Scan for the cell matching the given text and deliver its [x, y] coordinate at center. 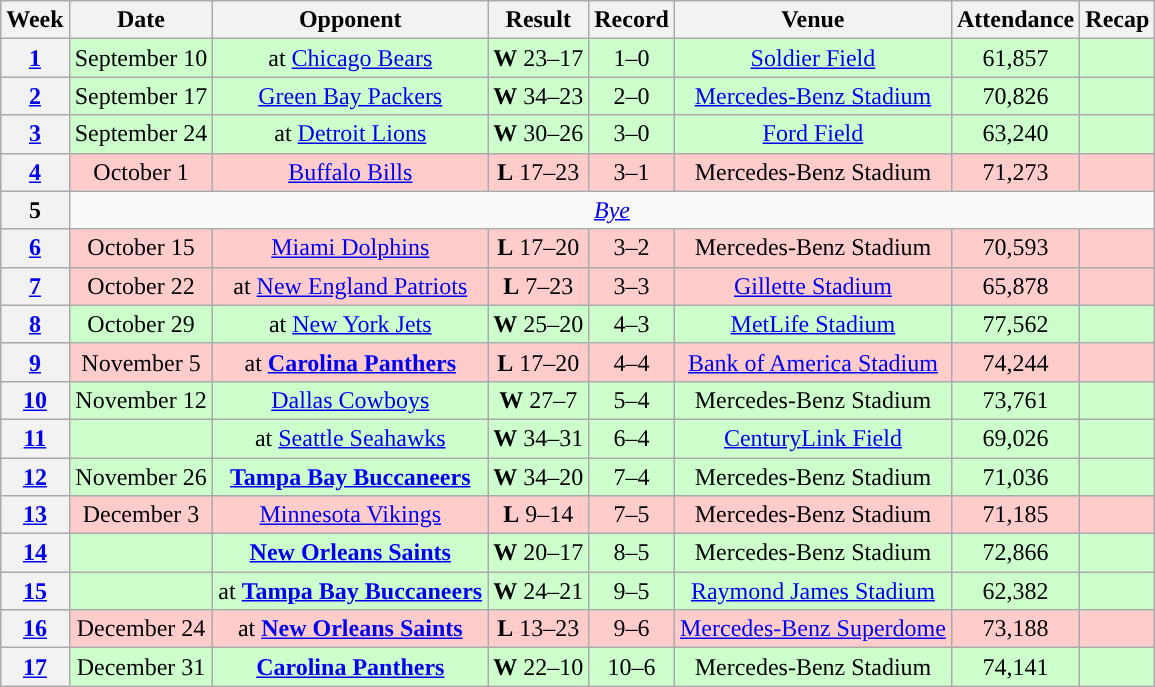
at Carolina Panthers [350, 362]
CenturyLink Field [812, 438]
73,188 [1015, 629]
74,141 [1015, 667]
September 10 [141, 58]
4 [35, 172]
3–3 [632, 286]
Venue [812, 20]
4–4 [632, 362]
7–5 [632, 515]
5 [35, 210]
2 [35, 96]
at New England Patriots [350, 286]
November 5 [141, 362]
Gillette Stadium [812, 286]
W 34–23 [538, 96]
Minnesota Vikings [350, 515]
October 1 [141, 172]
69,026 [1015, 438]
Soldier Field [812, 58]
10 [35, 400]
Result [538, 20]
at Seattle Seahawks [350, 438]
8 [35, 324]
Raymond James Stadium [812, 591]
62,382 [1015, 591]
Date [141, 20]
W 24–21 [538, 591]
72,866 [1015, 553]
6–4 [632, 438]
5–4 [632, 400]
Dallas Cowboys [350, 400]
at New York Jets [350, 324]
11 [35, 438]
December 31 [141, 667]
Week [35, 20]
3–0 [632, 134]
Buffalo Bills [350, 172]
7–4 [632, 477]
13 [35, 515]
1–0 [632, 58]
L 7–23 [538, 286]
10–6 [632, 667]
Record [632, 20]
Mercedes-Benz Superdome [812, 629]
Green Bay Packers [350, 96]
Carolina Panthers [350, 667]
W 23–17 [538, 58]
Attendance [1015, 20]
Ford Field [812, 134]
6 [35, 248]
at Detroit Lions [350, 134]
December 3 [141, 515]
December 24 [141, 629]
61,857 [1015, 58]
November 26 [141, 477]
Opponent [350, 20]
65,878 [1015, 286]
70,826 [1015, 96]
12 [35, 477]
1 [35, 58]
September 17 [141, 96]
L 9–14 [538, 515]
17 [35, 667]
at Tampa Bay Buccaneers [350, 591]
9–5 [632, 591]
63,240 [1015, 134]
15 [35, 591]
Recap [1118, 20]
September 24 [141, 134]
Bye [612, 210]
7 [35, 286]
L 13–23 [538, 629]
Tampa Bay Buccaneers [350, 477]
Bank of America Stadium [812, 362]
October 15 [141, 248]
W 30–26 [538, 134]
New Orleans Saints [350, 553]
70,593 [1015, 248]
71,036 [1015, 477]
W 20–17 [538, 553]
9 [35, 362]
MetLife Stadium [812, 324]
8–5 [632, 553]
W 22–10 [538, 667]
at New Orleans Saints [350, 629]
L 17–23 [538, 172]
October 29 [141, 324]
4–3 [632, 324]
16 [35, 629]
at Chicago Bears [350, 58]
3–2 [632, 248]
73,761 [1015, 400]
71,273 [1015, 172]
W 34–20 [538, 477]
W 34–31 [538, 438]
74,244 [1015, 362]
3 [35, 134]
9–6 [632, 629]
3–1 [632, 172]
W 25–20 [538, 324]
W 27–7 [538, 400]
71,185 [1015, 515]
November 12 [141, 400]
14 [35, 553]
77,562 [1015, 324]
2–0 [632, 96]
Miami Dolphins [350, 248]
October 22 [141, 286]
